Detect which cell encompasses the target text, then output its [X, Y] center coordinate. 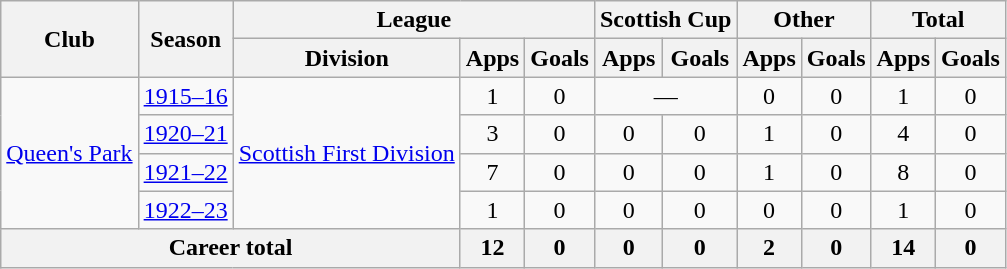
Other [804, 20]
2 [769, 248]
Career total [231, 248]
Total [938, 20]
4 [903, 134]
Scottish Cup [665, 20]
Club [70, 39]
Season [186, 39]
— [665, 96]
14 [903, 248]
League [414, 20]
12 [492, 248]
Queen's Park [70, 153]
8 [903, 172]
1920–21 [186, 134]
1921–22 [186, 172]
3 [492, 134]
1915–16 [186, 96]
Division [346, 58]
Scottish First Division [346, 153]
1922–23 [186, 210]
7 [492, 172]
